Return (X, Y) of the center of cell containing provided text 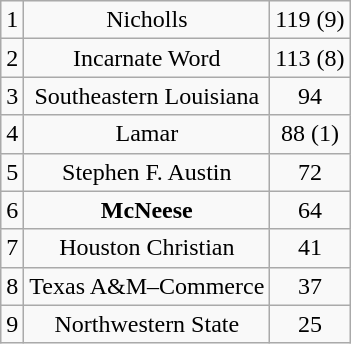
72 (310, 172)
8 (12, 286)
Lamar (147, 134)
4 (12, 134)
Nicholls (147, 20)
Houston Christian (147, 248)
3 (12, 96)
6 (12, 210)
9 (12, 324)
64 (310, 210)
113 (8) (310, 58)
5 (12, 172)
88 (1) (310, 134)
Northwestern State (147, 324)
Southeastern Louisiana (147, 96)
Incarnate Word (147, 58)
119 (9) (310, 20)
37 (310, 286)
41 (310, 248)
2 (12, 58)
7 (12, 248)
1 (12, 20)
Texas A&M–Commerce (147, 286)
McNeese (147, 210)
94 (310, 96)
25 (310, 324)
Stephen F. Austin (147, 172)
